Determine the [X, Y] coordinate at the center of the cell enclosing the given text.  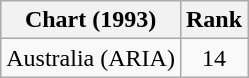
Australia (ARIA) [91, 58]
Rank [214, 20]
Chart (1993) [91, 20]
14 [214, 58]
